Output the (X, Y) coordinate of the center of the cell containing the given text.  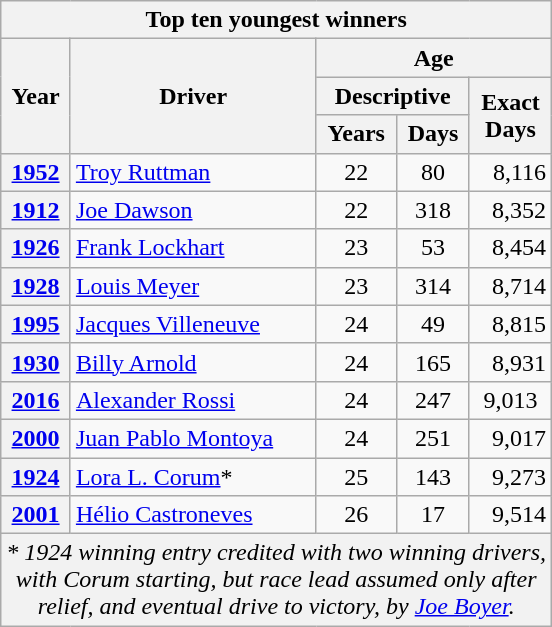
8,352 (510, 210)
17 (434, 515)
25 (356, 477)
1924 (36, 477)
Years (356, 134)
8,454 (510, 248)
Age (434, 58)
314 (434, 286)
8,116 (510, 172)
ExactDays (510, 115)
Days (434, 134)
Frank Lockhart (193, 248)
Jacques Villeneuve (193, 324)
2000 (36, 438)
Lora L. Corum* (193, 477)
Driver (193, 96)
Troy Ruttman (193, 172)
8,815 (510, 324)
80 (434, 172)
8,714 (510, 286)
9,017 (510, 438)
251 (434, 438)
165 (434, 362)
Alexander Rossi (193, 400)
2016 (36, 400)
9,273 (510, 477)
247 (434, 400)
53 (434, 248)
1928 (36, 286)
Joe Dawson (193, 210)
8,931 (510, 362)
9,514 (510, 515)
2001 (36, 515)
1926 (36, 248)
26 (356, 515)
Top ten youngest winners (276, 20)
1995 (36, 324)
Louis Meyer (193, 286)
1952 (36, 172)
143 (434, 477)
Year (36, 96)
Descriptive (392, 96)
9,013 (510, 400)
1912 (36, 210)
49 (434, 324)
Hélio Castroneves (193, 515)
318 (434, 210)
Juan Pablo Montoya (193, 438)
1930 (36, 362)
Billy Arnold (193, 362)
